Capture the cell that displays the provided text and extract its [x, y] central coordinate. 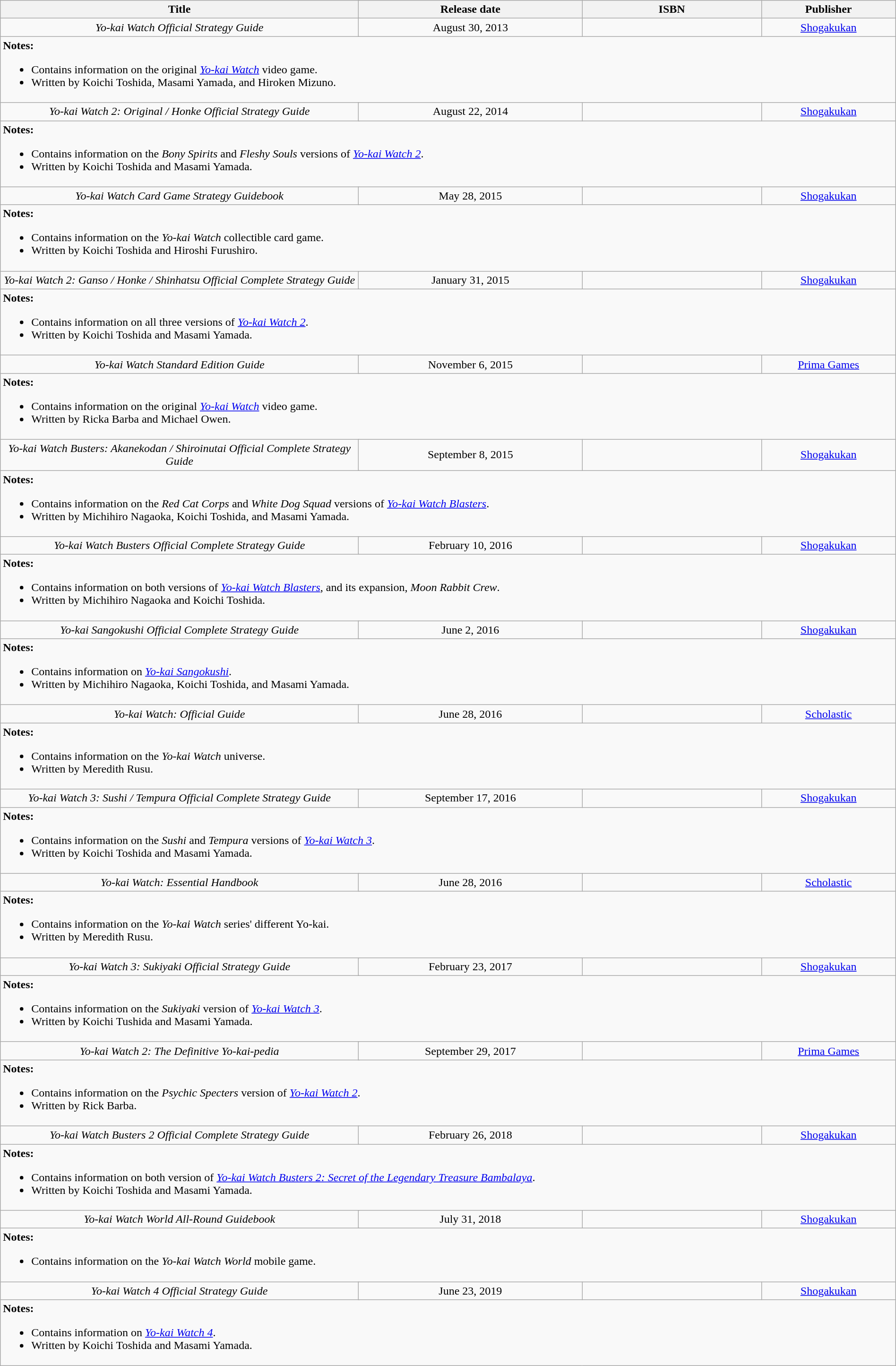
September 29, 2017 [471, 1051]
February 26, 2018 [471, 1135]
August 30, 2013 [471, 27]
Yo-kai Watch 2: Ganso / Honke / Shinhatsu Official Complete Strategy Guide [180, 280]
Yo-kai Watch Standard Edition Guide [180, 364]
Yo-kai Watch Busters 2 Official Complete Strategy Guide [180, 1135]
Yo-kai Watch 2: Original / Honke Official Strategy Guide [180, 112]
September 8, 2015 [471, 455]
Yo-kai Sangokushi Official Complete Strategy Guide [180, 630]
Release date [471, 9]
Notes:Contains information on Yo-kai Sangokushi.Written by Michihiro Nagaoka, Koichi Toshida, and Masami Yamada. [448, 672]
Yo-kai Watch Busters Official Complete Strategy Guide [180, 546]
May 28, 2015 [471, 196]
Notes:Contains information on the Bony Spirits and Fleshy Souls versions of Yo-kai Watch 2.Written by Koichi Toshida and Masami Yamada. [448, 154]
Notes:Contains information on the original Yo-kai Watch video game.Written by Ricka Barba and Michael Owen. [448, 406]
Notes:Contains information on the Yo-kai Watch universe.Written by Meredith Rusu. [448, 756]
Notes:Contains information on the Yo-kai Watch collectible card game.Written by Koichi Toshida and Hiroshi Furushiro. [448, 238]
Yo-kai Watch Card Game Strategy Guidebook [180, 196]
Notes:Contains information on all three versions of Yo-kai Watch 2.Written by Koichi Toshida and Masami Yamada. [448, 322]
Yo-kai Watch 3: Sushi / Tempura Official Complete Strategy Guide [180, 798]
Notes:Contains information on the Yo-kai Watch series' different Yo-kai.Written by Meredith Rusu. [448, 924]
June 23, 2019 [471, 1291]
Yo-kai Watch World All-Round Guidebook [180, 1219]
Yo-kai Watch 4 Official Strategy Guide [180, 1291]
June 2, 2016 [471, 630]
January 31, 2015 [471, 280]
Yo-kai Watch Official Strategy Guide [180, 27]
Yo-kai Watch 2: The Definitive Yo-kai-pedia [180, 1051]
February 23, 2017 [471, 966]
ISBN [672, 9]
Title [180, 9]
Notes:Contains information on the Sushi and Tempura versions of Yo-kai Watch 3.Written by Koichi Toshida and Masami Yamada. [448, 840]
Yo-kai Watch Busters: Akanekodan / Shiroinutai Official Complete Strategy Guide [180, 455]
Yo-kai Watch 3: Sukiyaki Official Strategy Guide [180, 966]
Yo-kai Watch: Essential Handbook [180, 882]
Publisher [828, 9]
August 22, 2014 [471, 112]
Notes:Contains information on the Yo-kai Watch World mobile game. [448, 1255]
Notes:Contains information on the Psychic Specters version of Yo-kai Watch 2.Written by Rick Barba. [448, 1093]
Notes:Contains information on Yo-kai Watch 4.Written by Koichi Toshida and Masami Yamada. [448, 1333]
September 17, 2016 [471, 798]
Notes:Contains information on the original Yo-kai Watch video game.Written by Koichi Toshida, Masami Yamada, and Hiroken Mizuno. [448, 70]
November 6, 2015 [471, 364]
Notes:Contains information on the Sukiyaki version of Yo-kai Watch 3.Written by Koichi Tushida and Masami Yamada. [448, 1009]
Yo-kai Watch: Official Guide [180, 714]
February 10, 2016 [471, 546]
July 31, 2018 [471, 1219]
